Determine the [X, Y] coordinate at the center of the cell enclosing the given text.  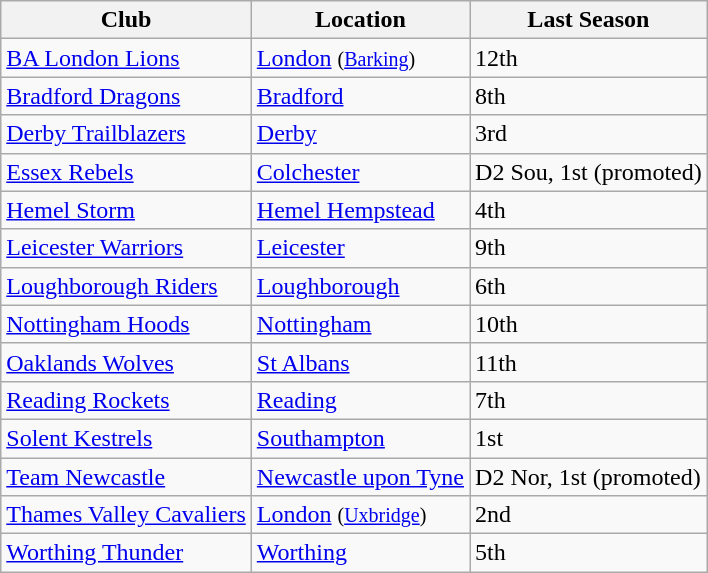
Leicester Warriors [126, 248]
Oaklands Wolves [126, 362]
London (Barking) [360, 58]
9th [589, 248]
Derby [360, 134]
Last Season [589, 20]
Hemel Storm [126, 210]
St Albans [360, 362]
Nottingham [360, 324]
Essex Rebels [126, 172]
Reading [360, 400]
8th [589, 96]
Team Newcastle [126, 477]
3rd [589, 134]
Newcastle upon Tyne [360, 477]
5th [589, 553]
Derby Trailblazers [126, 134]
Southampton [360, 438]
BA London Lions [126, 58]
Worthing [360, 553]
2nd [589, 515]
Leicester [360, 248]
Bradford [360, 96]
10th [589, 324]
London (Uxbridge) [360, 515]
D2 Sou, 1st (promoted) [589, 172]
Loughborough [360, 286]
Hemel Hempstead [360, 210]
Worthing Thunder [126, 553]
Colchester [360, 172]
6th [589, 286]
1st [589, 438]
Club [126, 20]
7th [589, 400]
Reading Rockets [126, 400]
Loughborough Riders [126, 286]
Nottingham Hoods [126, 324]
Solent Kestrels [126, 438]
D2 Nor, 1st (promoted) [589, 477]
11th [589, 362]
Location [360, 20]
12th [589, 58]
Bradford Dragons [126, 96]
4th [589, 210]
Thames Valley Cavaliers [126, 515]
